Detect which cell encompasses the target text, then output its [x, y] center coordinate. 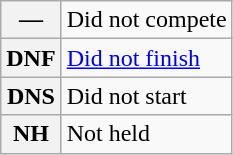
NH [31, 134]
Not held [146, 134]
— [31, 20]
DNF [31, 58]
DNS [31, 96]
Did not compete [146, 20]
Did not finish [146, 58]
Did not start [146, 96]
